Pinpoint the cell where the given text exists, returning its [X, Y] midpoint coordinate. 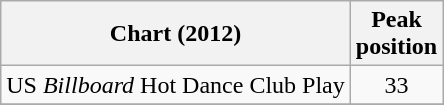
33 [396, 85]
Chart (2012) [176, 34]
US Billboard Hot Dance Club Play [176, 85]
Peakposition [396, 34]
